Output the [x, y] coordinate of the center of the cell containing the given text.  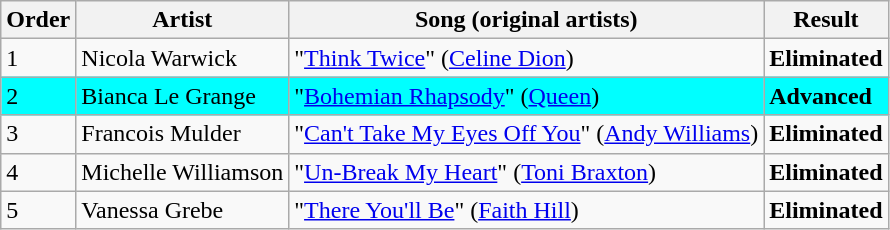
Advanced [826, 96]
5 [38, 210]
Result [826, 20]
Bianca Le Grange [182, 96]
"Bohemian Rhapsody" (Queen) [526, 96]
"Think Twice" (Celine Dion) [526, 58]
Song (original artists) [526, 20]
Michelle Williamson [182, 172]
Nicola Warwick [182, 58]
Vanessa Grebe [182, 210]
Order [38, 20]
4 [38, 172]
"Un-Break My Heart" (Toni Braxton) [526, 172]
1 [38, 58]
Francois Mulder [182, 134]
3 [38, 134]
"There You'll Be" (Faith Hill) [526, 210]
Artist [182, 20]
"Can't Take My Eyes Off You" (Andy Williams) [526, 134]
2 [38, 96]
